Capture the cell that displays the provided text and extract its (x, y) central coordinate. 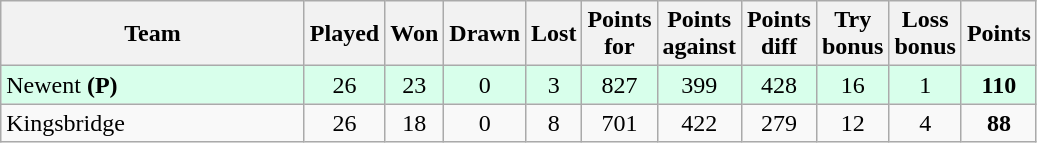
Loss bonus (925, 34)
16 (852, 85)
279 (778, 123)
422 (699, 123)
18 (414, 123)
Won (414, 34)
Points diff (778, 34)
Team (153, 34)
Drawn (485, 34)
Lost (554, 34)
701 (620, 123)
Kingsbridge (153, 123)
Newent (P) (153, 85)
827 (620, 85)
110 (998, 85)
88 (998, 123)
4 (925, 123)
Points against (699, 34)
399 (699, 85)
12 (852, 123)
23 (414, 85)
1 (925, 85)
Try bonus (852, 34)
Played (344, 34)
Points for (620, 34)
428 (778, 85)
8 (554, 123)
3 (554, 85)
Points (998, 34)
